Find where the given text appears and provide that cell's center as [x, y] coordinate. 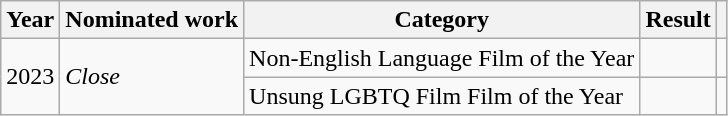
Close [152, 77]
Unsung LGBTQ Film Film of the Year [442, 96]
Non-English Language Film of the Year [442, 58]
2023 [30, 77]
Category [442, 20]
Year [30, 20]
Result [678, 20]
Nominated work [152, 20]
